Return the (x, y) coordinate for the center point of the cell that contains the specified text.  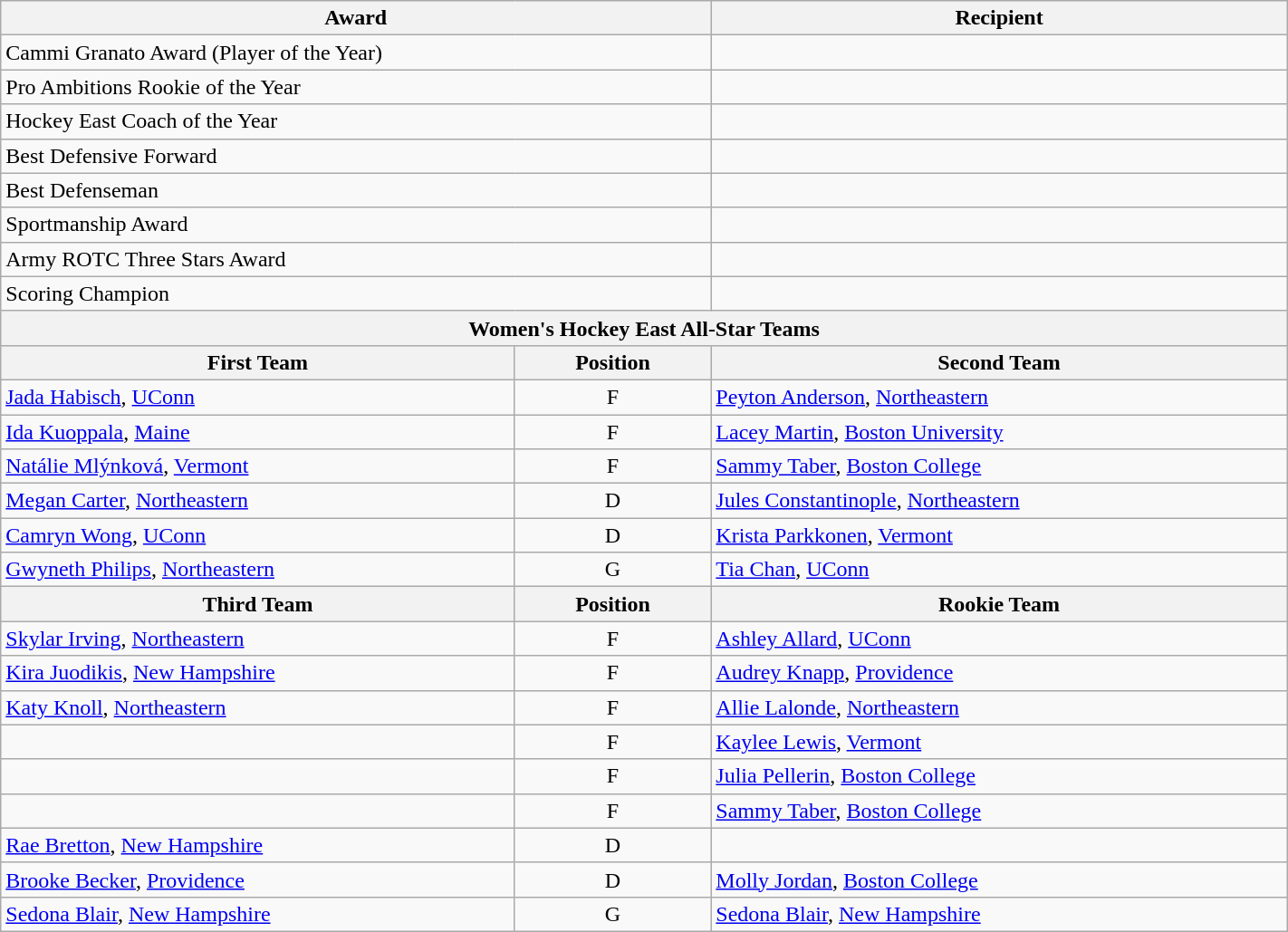
Gwyneth Philips, Northeastern (257, 570)
Recipient (999, 18)
Peyton Anderson, Northeastern (999, 397)
Ida Kuoppala, Maine (257, 432)
Audrey Knapp, Providence (999, 673)
Julia Pellerin, Boston College (999, 776)
Best Defenseman (356, 190)
Krista Parkkonen, Vermont (999, 535)
Kira Juodikis, New Hampshire (257, 673)
Camryn Wong, UConn (257, 535)
Molly Jordan, Boston College (999, 879)
Tia Chan, UConn (999, 570)
Megan Carter, Northeastern (257, 501)
Third Team (257, 604)
First Team (257, 362)
Jules Constantinople, Northeastern (999, 501)
Best Defensive Forward (356, 156)
Jada Habisch, UConn (257, 397)
Brooke Becker, Providence (257, 879)
Army ROTC Three Stars Award (356, 259)
Hockey East Coach of the Year (356, 121)
Rookie Team (999, 604)
Rae Bretton, New Hampshire (257, 845)
Kaylee Lewis, Vermont (999, 742)
Lacey Martin, Boston University (999, 432)
Ashley Allard, UConn (999, 639)
Skylar Irving, Northeastern (257, 639)
Natálie Mlýnková, Vermont (257, 466)
Scoring Champion (356, 293)
Cammi Granato Award (Player of the Year) (356, 53)
Second Team (999, 362)
Pro Ambitions Rookie of the Year (356, 87)
Women's Hockey East All-Star Teams (644, 328)
Award (356, 18)
Allie Lalonde, Northeastern (999, 707)
Katy Knoll, Northeastern (257, 707)
Sportmanship Award (356, 225)
